Locate the cell with the specified text and output its [X, Y] center coordinate. 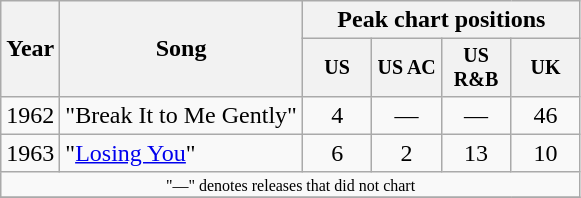
US AC [406, 68]
10 [546, 153]
Peak chart positions [441, 20]
US R&B [476, 68]
"—" denotes releases that did not chart [291, 184]
Song [182, 49]
"Break It to Me Gently" [182, 115]
6 [336, 153]
"Losing You" [182, 153]
4 [336, 115]
1962 [30, 115]
1963 [30, 153]
US [336, 68]
UK [546, 68]
2 [406, 153]
46 [546, 115]
Year [30, 49]
13 [476, 153]
